Capture the cell that displays the provided text and extract its [X, Y] central coordinate. 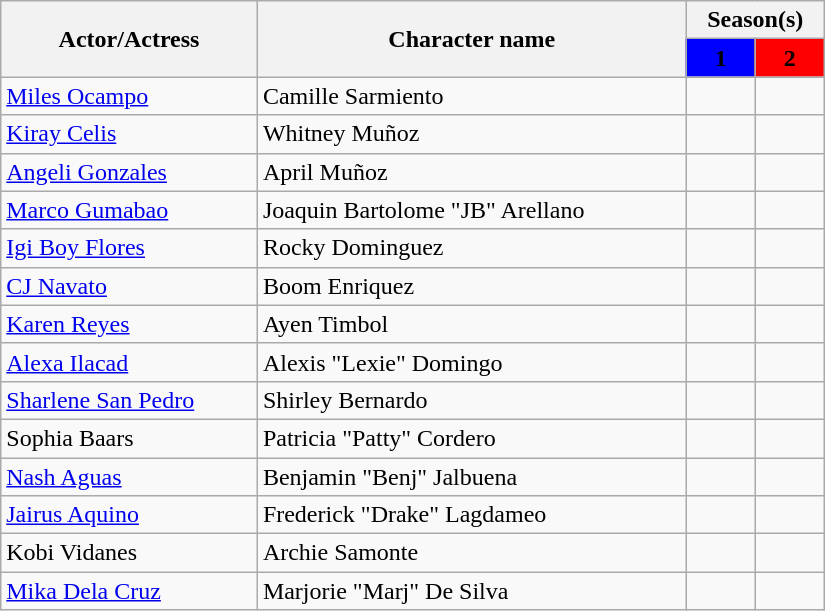
Boom Enriquez [472, 286]
Benjamin "Benj" Jalbuena [472, 477]
Mika Dela Cruz [130, 591]
Alexis "Lexie" Domingo [472, 362]
April Muñoz [472, 172]
Ayen Timbol [472, 324]
Jairus Aquino [130, 515]
Kiray Celis [130, 134]
Character name [472, 39]
Joaquin Bartolome "JB" Arellano [472, 210]
1 [720, 58]
Miles Ocampo [130, 96]
Rocky Dominguez [472, 248]
Actor/Actress [130, 39]
2 [790, 58]
Whitney Muñoz [472, 134]
Sophia Baars [130, 438]
Karen Reyes [130, 324]
Kobi Vidanes [130, 553]
Archie Samonte [472, 553]
Nash Aguas [130, 477]
Season(s) [755, 20]
Angeli Gonzales [130, 172]
CJ Navato [130, 286]
Alexa Ilacad [130, 362]
Sharlene San Pedro [130, 400]
Marco Gumabao [130, 210]
Marjorie "Marj" De Silva [472, 591]
Shirley Bernardo [472, 400]
Igi Boy Flores [130, 248]
Camille Sarmiento [472, 96]
Patricia "Patty" Cordero [472, 438]
Frederick "Drake" Lagdameo [472, 515]
